Find where the given text appears and provide that cell's center as (x, y) coordinate. 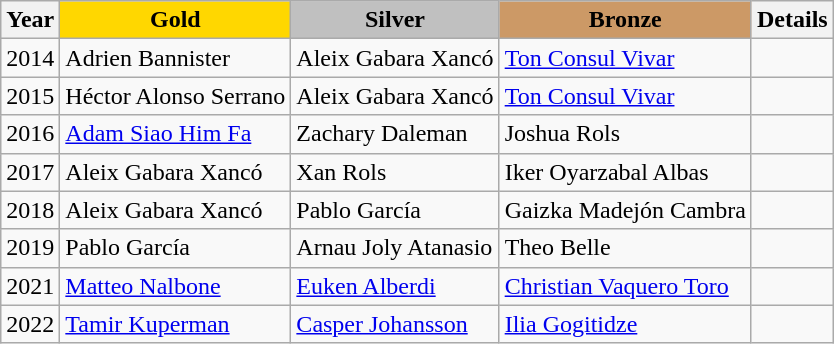
Euken Alberdi (395, 286)
2015 (30, 96)
Adam Siao Him Fa (176, 134)
Iker Oyarzabal Albas (625, 172)
Bronze (625, 20)
Zachary Daleman (395, 134)
Gold (176, 20)
2017 (30, 172)
Matteo Nalbone (176, 286)
Casper Johansson (395, 324)
2016 (30, 134)
Joshua Rols (625, 134)
Details (792, 20)
Year (30, 20)
Christian Vaquero Toro (625, 286)
Arnau Joly Atanasio (395, 248)
Gaizka Madejón Cambra (625, 210)
2022 (30, 324)
2014 (30, 58)
Xan Rols (395, 172)
2019 (30, 248)
Ilia Gogitidze (625, 324)
Theo Belle (625, 248)
2018 (30, 210)
Adrien Bannister (176, 58)
Tamir Kuperman (176, 324)
Héctor Alonso Serrano (176, 96)
Silver (395, 20)
2021 (30, 286)
